Provide the (X, Y) coordinate of the cell's center where the given text is located.  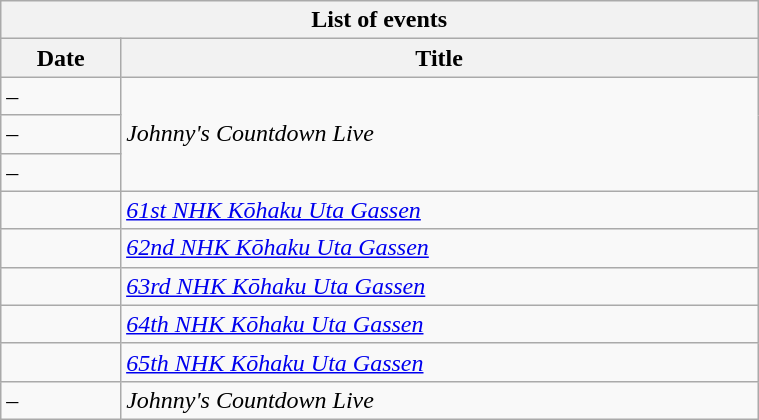
Title (440, 58)
62nd NHK Kōhaku Uta Gassen (440, 248)
65th NHK Kōhaku Uta Gassen (440, 362)
63rd NHK Kōhaku Uta Gassen (440, 286)
61st NHK Kōhaku Uta Gassen (440, 210)
64th NHK Kōhaku Uta Gassen (440, 324)
List of events (380, 20)
Date (61, 58)
